Scan for the cell matching the given text and deliver its [X, Y] coordinate at center. 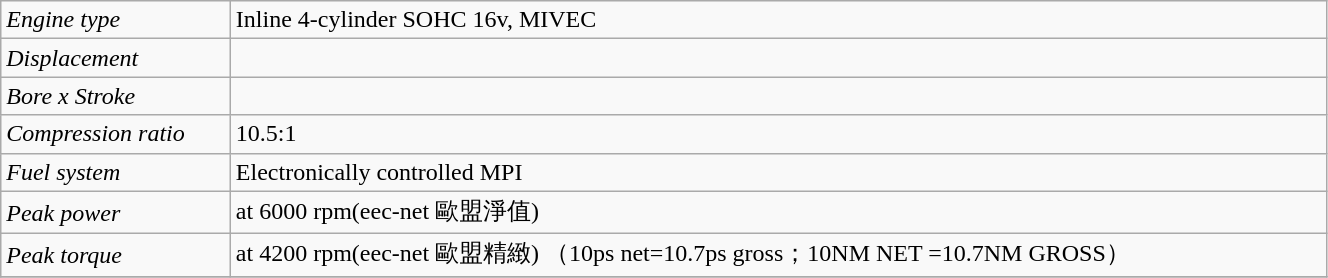
at 4200 rpm(eec-net 歐盟精緻) （10ps net=10.7ps gross；10NM NET =10.7NM GROSS） [778, 256]
Bore x Stroke [116, 96]
Inline 4-cylinder SOHC 16v, MIVEC [778, 20]
Peak torque [116, 256]
Peak power [116, 212]
Compression ratio [116, 134]
10.5:1 [778, 134]
at 6000 rpm(eec-net 歐盟淨值) [778, 212]
Displacement [116, 58]
Electronically controlled MPI [778, 172]
Engine type [116, 20]
Fuel system [116, 172]
